Scan for the cell matching the given text and deliver its [X, Y] coordinate at center. 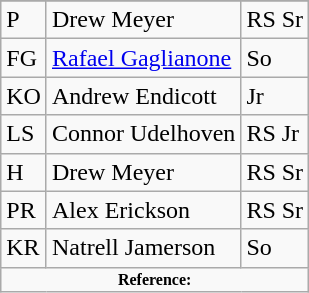
Rafael Gaglianone [143, 58]
Reference: [155, 279]
KR [24, 248]
PR [24, 210]
Jr [275, 96]
H [24, 172]
Andrew Endicott [143, 96]
KO [24, 96]
FG [24, 58]
P [24, 20]
RS Jr [275, 134]
Alex Erickson [143, 210]
LS [24, 134]
Connor Udelhoven [143, 134]
Natrell Jamerson [143, 248]
